Identify which cell holds the provided text, then report its (X, Y) central coordinate. 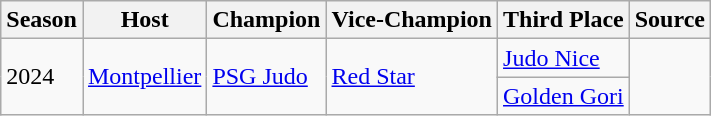
Source (670, 20)
Judo Nice (564, 58)
Host (144, 20)
Red Star (412, 77)
Season (42, 20)
PSG Judo (266, 77)
Golden Gori (564, 96)
Champion (266, 20)
Third Place (564, 20)
Vice-Champion (412, 20)
Montpellier (144, 77)
2024 (42, 77)
